Determine the [X, Y] coordinate at the center of the cell enclosing the given text.  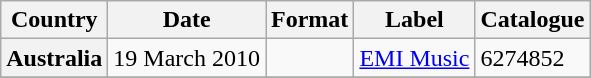
Format [310, 20]
Australia [54, 58]
6274852 [532, 58]
Label [414, 20]
EMI Music [414, 58]
Country [54, 20]
Date [187, 20]
19 March 2010 [187, 58]
Catalogue [532, 20]
